Return the [X, Y] coordinate for the center point of the cell that contains the specified text.  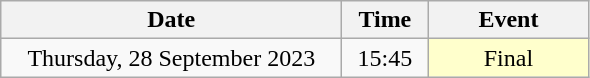
Thursday, 28 September 2023 [172, 58]
Date [172, 20]
Event [508, 20]
15:45 [385, 58]
Time [385, 20]
Final [508, 58]
